Find where the given text appears and provide that cell's center as (x, y) coordinate. 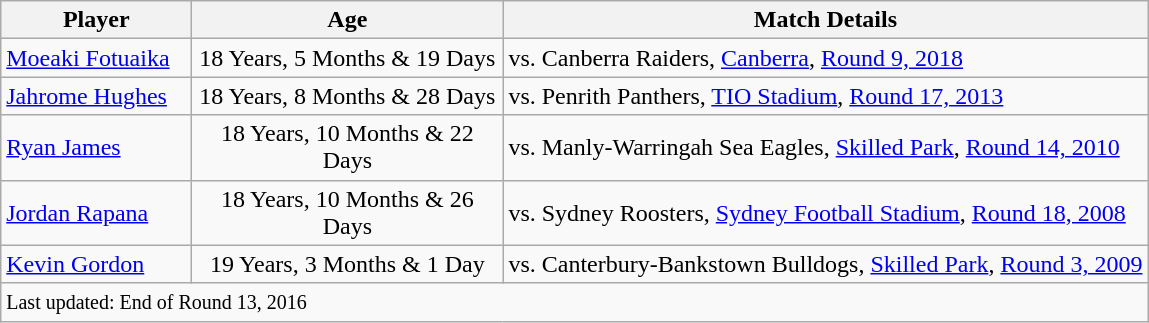
19 Years, 3 Months & 1 Day (348, 264)
vs. Penrith Panthers, TIO Stadium, Round 17, 2013 (826, 96)
18 Years, 10 Months & 22 Days (348, 148)
Player (96, 20)
vs. Sydney Roosters, Sydney Football Stadium, Round 18, 2008 (826, 212)
Last updated: End of Round 13, 2016 (574, 302)
18 Years, 10 Months & 26 Days (348, 212)
Age (348, 20)
18 Years, 8 Months & 28 Days (348, 96)
Jahrome Hughes (96, 96)
vs. Canterbury-Bankstown Bulldogs, Skilled Park, Round 3, 2009 (826, 264)
Jordan Rapana (96, 212)
Ryan James (96, 148)
vs. Canberra Raiders, Canberra, Round 9, 2018 (826, 58)
Match Details (826, 20)
18 Years, 5 Months & 19 Days (348, 58)
Kevin Gordon (96, 264)
Moeaki Fotuaika (96, 58)
vs. Manly-Warringah Sea Eagles, Skilled Park, Round 14, 2010 (826, 148)
